Output the [x, y] coordinate of the center of the cell containing the given text.  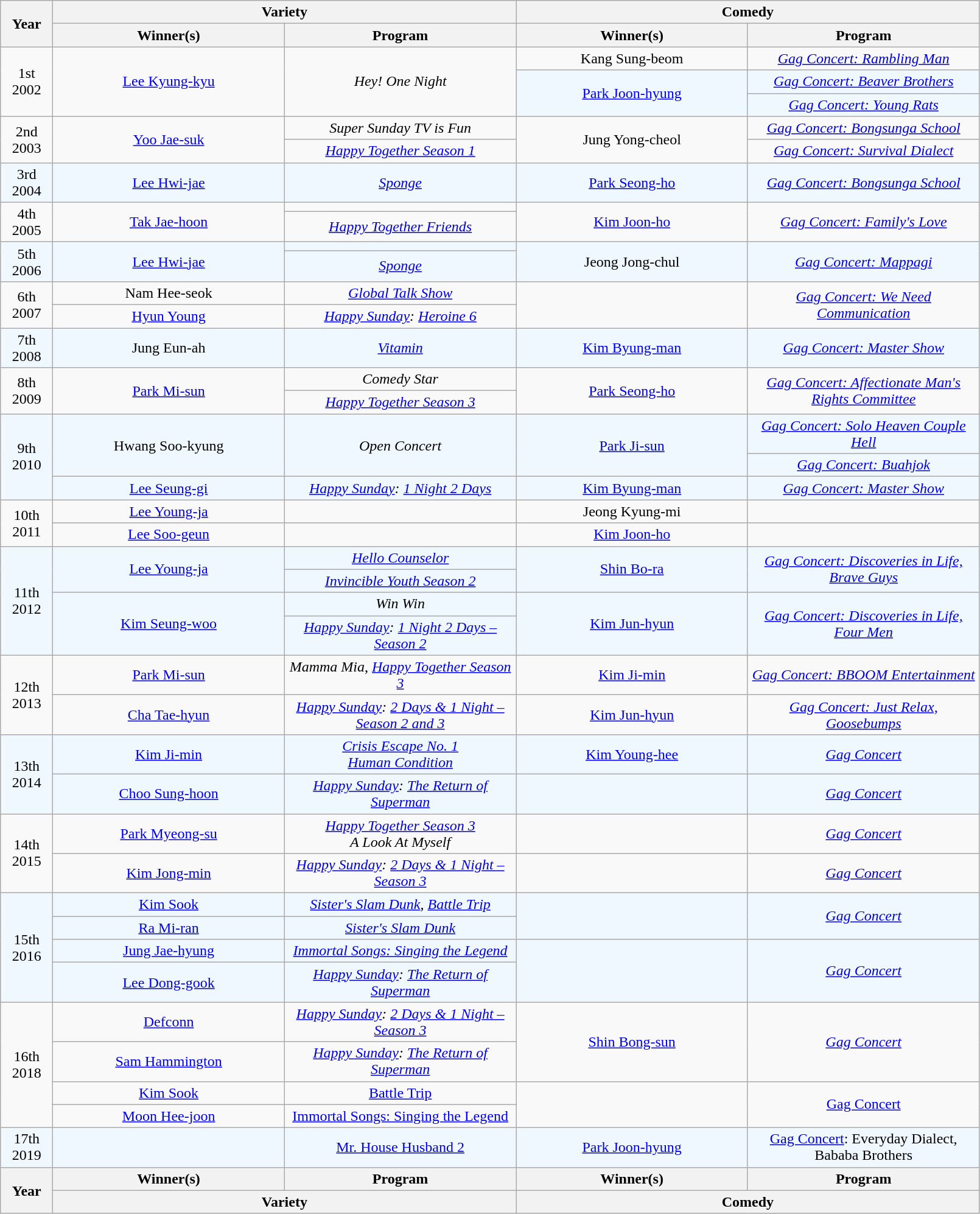
Hello Counselor [401, 558]
Super Sunday TV is Fun [401, 128]
Gag Concert: Beaver Brothers [863, 82]
8th 2009 [27, 391]
Lee Soo-geun [169, 535]
Defconn [169, 1022]
Gag Concert: Mappagi [863, 262]
Ra Mi-ran [169, 928]
Gag Concert: BBOOM Entertainment [863, 675]
Jeong Jong-chul [632, 262]
Gag Concert: Everyday Dialect, Bababa Brothers [863, 1147]
Cha Tae-hyun [169, 715]
Gag Concert: Just Relax, Goosebumps [863, 715]
Hyun Young [169, 316]
Mamma Mia, Happy Together Season 3 [401, 675]
Open Concert [401, 446]
Park Ji-sun [632, 446]
Lee Seung-gi [169, 488]
Gag Concert: Young Rats [863, 105]
Happy Together Friends [401, 226]
Shin Bong-sun [632, 1042]
9th 2010 [27, 457]
Kim Young-hee [632, 754]
Choo Sung-hoon [169, 794]
Kim Jong-min [169, 873]
Gag Concert: Affectionate Man's Rights Committee [863, 391]
Gag Concert: Family's Love [863, 222]
Moon Hee-joon [169, 1116]
17th2019 [27, 1147]
7th 2008 [27, 347]
Yoo Jae-suk [169, 139]
Tak Jae-hoon [169, 222]
Happy Together Season 1 [401, 151]
Gag Concert: Survival Dialect [863, 151]
15th 2016 [27, 947]
Happy Sunday: Heroine 6 [401, 316]
Nam Hee-seok [169, 293]
Shin Bo-ra [632, 569]
Kim Seung-woo [169, 623]
Jung Eun-ah [169, 347]
Vitamin [401, 347]
Gag Concert: Buahjok [863, 465]
Happy Sunday: 1 Night 2 Days – Season 2 [401, 636]
Gag Concert: Discoveries in Life, Four Men [863, 623]
Happy Together Season 3A Look At Myself [401, 833]
13th 2014 [27, 774]
Lee Kyung-kyu [169, 82]
Global Talk Show [401, 293]
10th 2011 [27, 523]
4th 2005 [27, 222]
Invincible Youth Season 2 [401, 581]
11th 2012 [27, 600]
Happy Sunday: 2 Days & 1 Night – Season 2 and 3 [401, 715]
Kang Sung-beom [632, 58]
Jung Jae-hyung [169, 951]
Happy Together Season 3 [401, 402]
Gag Concert: Rambling Man [863, 58]
Jeong Kyung-mi [632, 511]
Lee Dong-gook [169, 983]
Happy Sunday: 1 Night 2 Days [401, 488]
6th 2007 [27, 304]
Win Win [401, 604]
Battle Trip [401, 1093]
Crisis Escape No. 1Human Condition [401, 754]
Sam Hammington [169, 1062]
Hey! One Night [401, 82]
Jung Yong-cheol [632, 139]
Sister's Slam Dunk, Battle Trip [401, 905]
2nd 2003 [27, 139]
1st 2002 [27, 82]
Gag Concert: Solo Heaven Couple Hell [863, 433]
5th 2006 [27, 262]
14th 2015 [27, 853]
12th 2013 [27, 695]
3rd 2004 [27, 183]
Gag Concert: We Need Communication [863, 304]
16th2018 [27, 1065]
Mr. House Husband 2 [401, 1147]
Sister's Slam Dunk [401, 928]
Park Myeong-su [169, 833]
Comedy Star [401, 379]
Gag Concert: Discoveries in Life, Brave Guys [863, 569]
Hwang Soo-kyung [169, 446]
